Identify which cell holds the provided text, then report its [x, y] central coordinate. 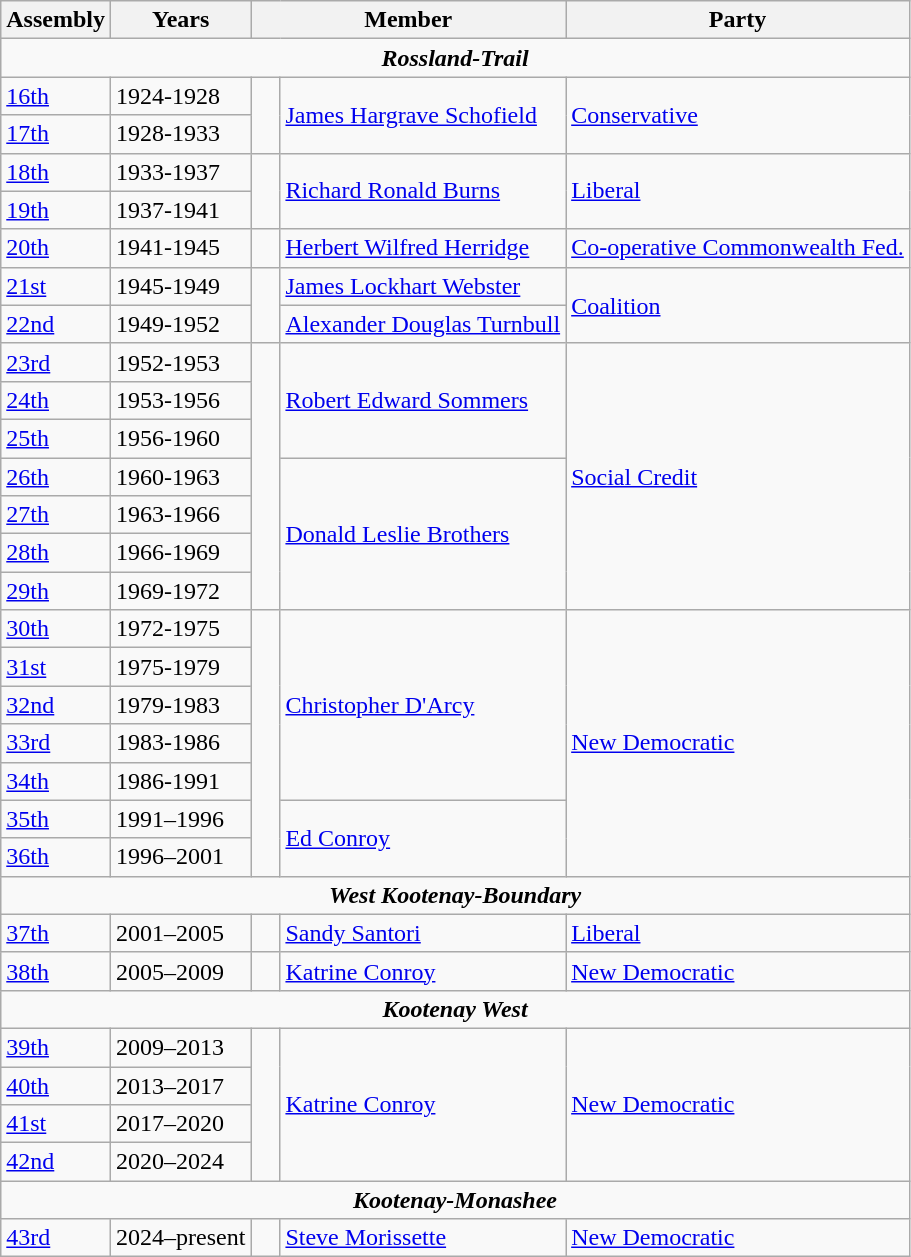
1941-1945 [180, 248]
41st [56, 1124]
1924-1928 [180, 96]
42nd [56, 1162]
39th [56, 1047]
West Kootenay-Boundary [456, 895]
Donald Leslie Brothers [423, 534]
19th [56, 210]
21st [56, 286]
Herbert Wilfred Herridge [423, 248]
26th [56, 477]
Steve Morissette [423, 1238]
1952-1953 [180, 362]
Years [180, 20]
Kootenay-Monashee [456, 1200]
1928-1933 [180, 134]
1986-1991 [180, 781]
2009–2013 [180, 1047]
2013–2017 [180, 1085]
2005–2009 [180, 971]
Christopher D'Arcy [423, 705]
38th [56, 971]
2024–present [180, 1238]
Richard Ronald Burns [423, 191]
32nd [56, 705]
1945-1949 [180, 286]
1972-1975 [180, 629]
Robert Edward Sommers [423, 400]
37th [56, 933]
1937-1941 [180, 210]
16th [56, 96]
Kootenay West [456, 1009]
Member [408, 20]
29th [56, 591]
25th [56, 438]
Ed Conroy [423, 838]
Party [738, 20]
28th [56, 553]
23rd [56, 362]
1969-1972 [180, 591]
James Lockhart Webster [423, 286]
31st [56, 667]
1991–1996 [180, 819]
1996–2001 [180, 857]
Rossland-Trail [456, 58]
2020–2024 [180, 1162]
1966-1969 [180, 553]
1933-1937 [180, 172]
Assembly [56, 20]
2001–2005 [180, 933]
1956-1960 [180, 438]
27th [56, 515]
James Hargrave Schofield [423, 115]
1953-1956 [180, 400]
1949-1952 [180, 324]
18th [56, 172]
Conservative [738, 115]
30th [56, 629]
24th [56, 400]
1960-1963 [180, 477]
33rd [56, 743]
22nd [56, 324]
Sandy Santori [423, 933]
1979-1983 [180, 705]
1975-1979 [180, 667]
Co-operative Commonwealth Fed. [738, 248]
34th [56, 781]
43rd [56, 1238]
17th [56, 134]
20th [56, 248]
1983-1986 [180, 743]
Coalition [738, 305]
35th [56, 819]
36th [56, 857]
2017–2020 [180, 1124]
1963-1966 [180, 515]
Alexander Douglas Turnbull [423, 324]
40th [56, 1085]
Social Credit [738, 476]
